For the text-containing cell, return its midpoint in [X, Y] coordinate format. 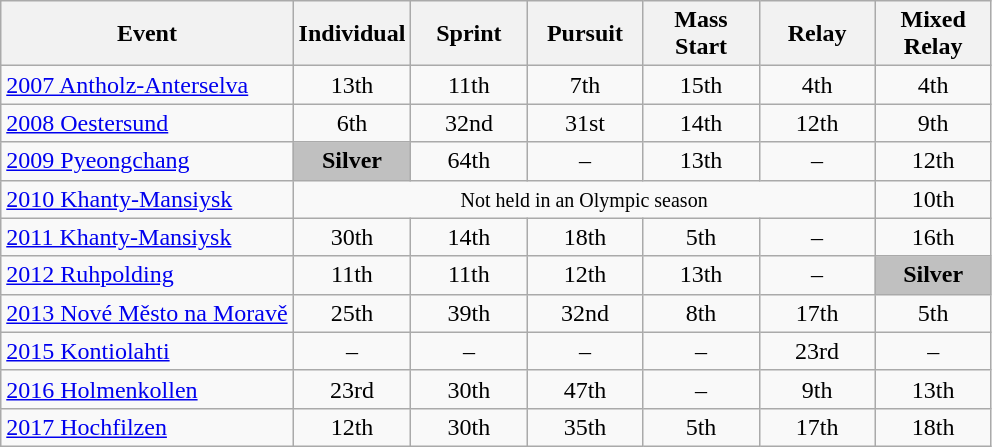
2010 Khanty-Mansiysk [147, 199]
2012 Ruhpolding [147, 275]
16th [933, 237]
7th [585, 85]
Pursuit [585, 34]
Mass Start [701, 34]
Relay [817, 34]
2007 Antholz-Anterselva [147, 85]
Mixed Relay [933, 34]
64th [469, 161]
15th [701, 85]
10th [933, 199]
47th [585, 389]
Event [147, 34]
2013 Nové Město na Moravě [147, 313]
25th [352, 313]
Not held in an Olympic season [584, 199]
6th [352, 123]
Sprint [469, 34]
2008 Oestersund [147, 123]
31st [585, 123]
39th [469, 313]
2015 Kontiolahti [147, 351]
2017 Hochfilzen [147, 427]
2016 Holmenkollen [147, 389]
8th [701, 313]
2009 Pyeongchang [147, 161]
35th [585, 427]
2011 Khanty-Mansiysk [147, 237]
Individual [352, 34]
